Search for the cell housing the specified text and yield its (x, y) center coordinate. 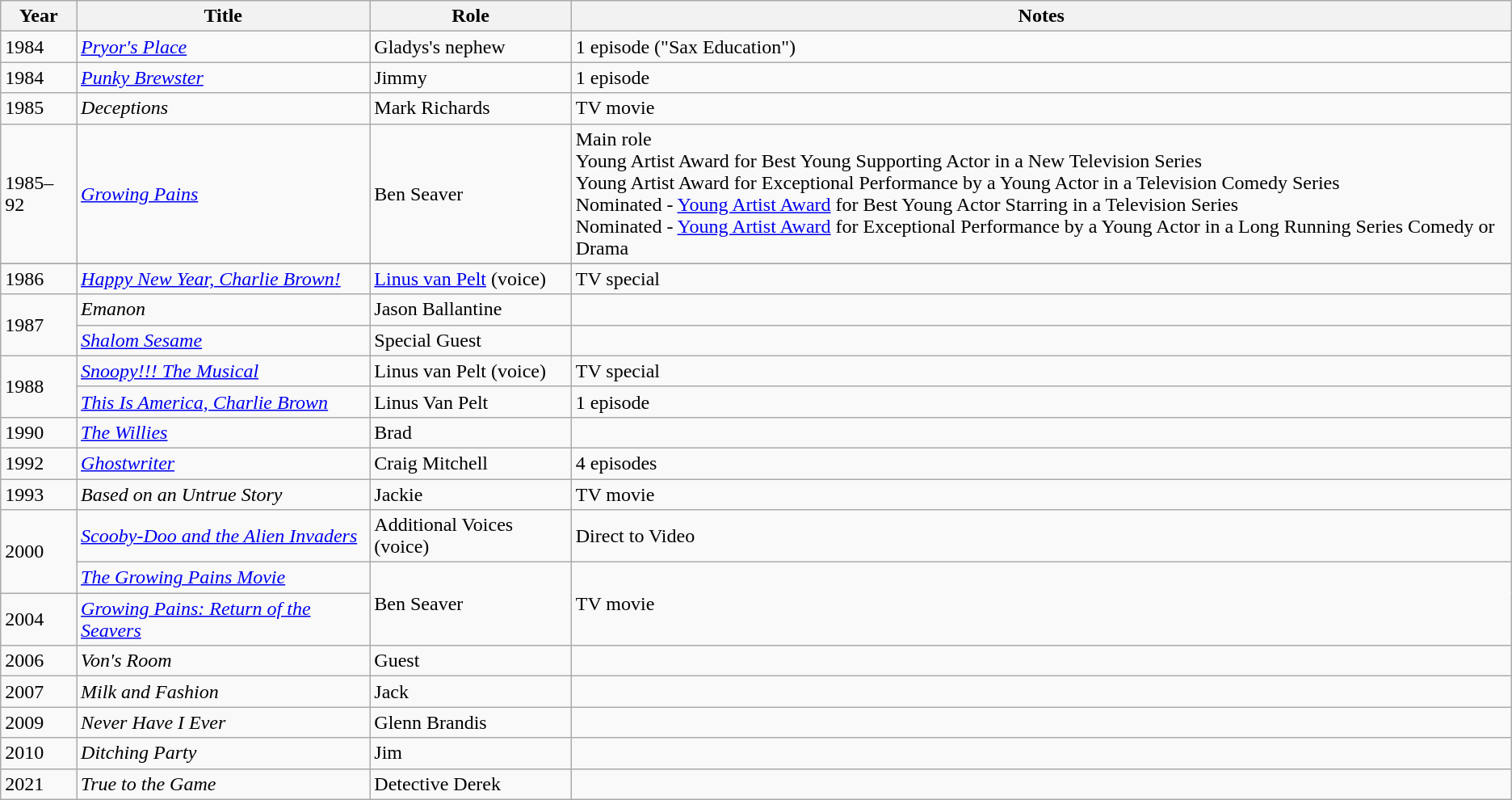
Happy New Year, Charlie Brown! (223, 279)
Snoopy!!! The Musical (223, 371)
Scooby-Doo and the Alien Invaders (223, 537)
1993 (39, 494)
Notes (1041, 16)
1990 (39, 432)
Shalom Sesame (223, 340)
Jimmy (470, 78)
Jason Ballantine (470, 309)
Year (39, 16)
2004 (39, 619)
1988 (39, 386)
Linus Van Pelt (470, 402)
Pryor's Place (223, 47)
Brad (470, 432)
Gladys's nephew (470, 47)
Von's Room (223, 661)
Ditching Party (223, 753)
Punky Brewster (223, 78)
Detective Derek (470, 784)
1 episode ("Sax Education") (1041, 47)
2006 (39, 661)
Craig Mitchell (470, 463)
Ghostwriter (223, 463)
Guest (470, 661)
Additional Voices (voice) (470, 537)
Based on an Untrue Story (223, 494)
1992 (39, 463)
Deceptions (223, 108)
Role (470, 16)
Milk and Fashion (223, 692)
1987 (39, 325)
1985 (39, 108)
2009 (39, 722)
Mark Richards (470, 108)
2010 (39, 753)
True to the Game (223, 784)
This Is America, Charlie Brown (223, 402)
Jackie (470, 494)
Title (223, 16)
The Willies (223, 432)
Special Guest (470, 340)
1985–92 (39, 194)
2000 (39, 551)
Emanon (223, 309)
2007 (39, 692)
4 episodes (1041, 463)
Never Have I Ever (223, 722)
Growing Pains: Return of the Seavers (223, 619)
Jack (470, 692)
The Growing Pains Movie (223, 578)
Direct to Video (1041, 537)
Glenn Brandis (470, 722)
Jim (470, 753)
2021 (39, 784)
1986 (39, 279)
Growing Pains (223, 194)
